For the text-containing cell, return its midpoint in (X, Y) coordinate format. 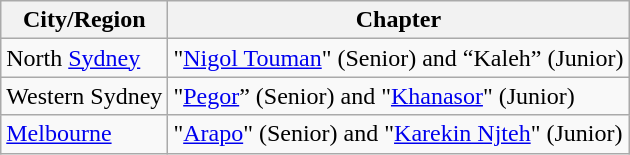
Chapter (398, 20)
"Arapo" (Senior) and "Karekin Njteh" (Junior) (398, 134)
City/Region (84, 20)
"Nigol Touman" (Senior) and “Kaleh” (Junior) (398, 58)
North Sydney (84, 58)
"Pegor” (Senior) and "Khanasor" (Junior) (398, 96)
Melbourne (84, 134)
Western Sydney (84, 96)
